Determine the (X, Y) coordinate at the center of the cell enclosing the given text.  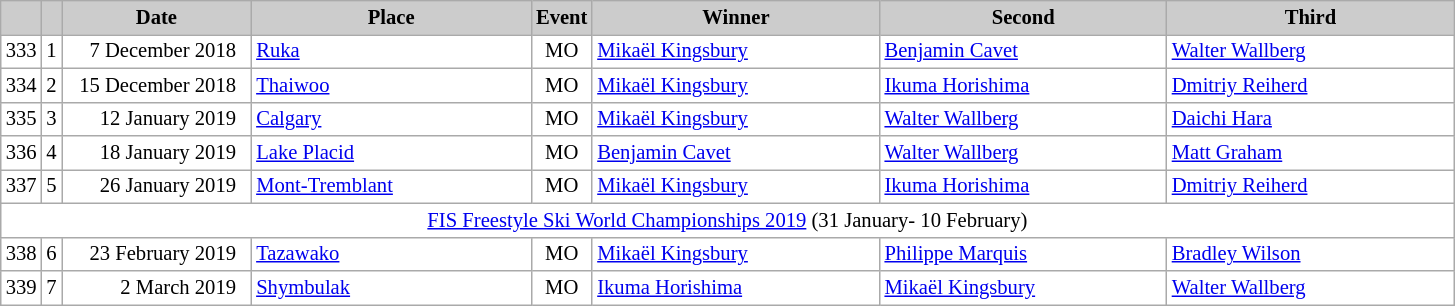
Mont-Tremblant (391, 186)
3 (51, 119)
338 (22, 254)
7 December 2018 (157, 51)
Date (157, 17)
Philippe Marquis (1024, 254)
12 January 2019 (157, 119)
Shymbulak (391, 287)
Lake Placid (391, 153)
339 (22, 287)
335 (22, 119)
FIS Freestyle Ski World Championships 2019 (31 January- 10 February) (728, 220)
1 (51, 51)
Calgary (391, 119)
5 (51, 186)
333 (22, 51)
15 December 2018 (157, 85)
26 January 2019 (157, 186)
Matt Graham (1310, 153)
Event (562, 17)
Tazawako (391, 254)
2 March 2019 (157, 287)
Ruka (391, 51)
23 February 2019 (157, 254)
336 (22, 153)
Bradley Wilson (1310, 254)
7 (51, 287)
Place (391, 17)
337 (22, 186)
Third (1310, 17)
6 (51, 254)
Second (1024, 17)
2 (51, 85)
334 (22, 85)
Winner (736, 17)
4 (51, 153)
Daichi Hara (1310, 119)
Thaiwoo (391, 85)
18 January 2019 (157, 153)
